Provide the (X, Y) coordinate of the cell's center where the given text is located.  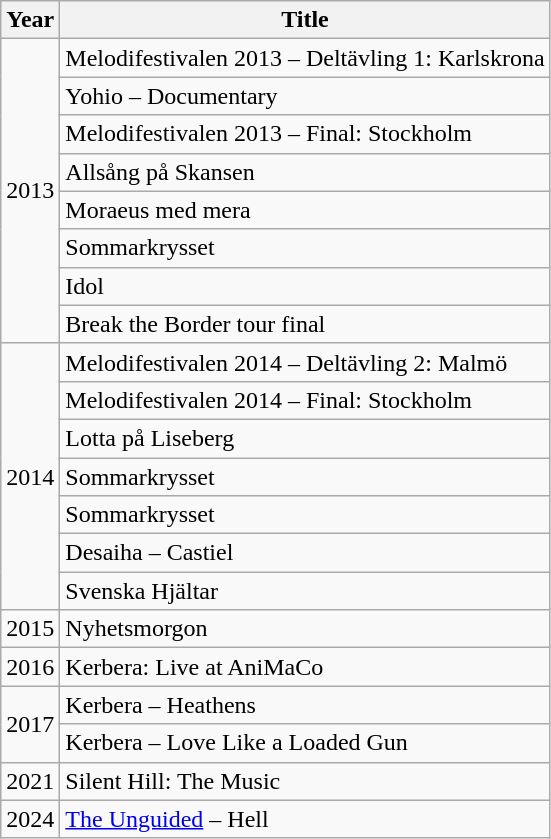
Year (30, 20)
Yohio – Documentary (305, 96)
Melodifestivalen 2014 – Deltävling 2: Malmö (305, 362)
Idol (305, 286)
Svenska Hjältar (305, 591)
2015 (30, 629)
Melodifestivalen 2013 – Final: Stockholm (305, 134)
Nyhetsmorgon (305, 629)
Melodifestivalen 2013 – Deltävling 1: Karlskrona (305, 58)
2013 (30, 191)
2017 (30, 724)
Lotta på Liseberg (305, 438)
Melodifestivalen 2014 – Final: Stockholm (305, 400)
2024 (30, 819)
The Unguided – Hell (305, 819)
2016 (30, 667)
Moraeus med mera (305, 210)
2021 (30, 781)
Kerbera – Heathens (305, 705)
Break the Border tour final (305, 324)
Silent Hill: The Music (305, 781)
2014 (30, 476)
Allsång på Skansen (305, 172)
Kerbera – Love Like a Loaded Gun (305, 743)
Kerbera: Live at AniMaCo (305, 667)
Desaiha – Castiel (305, 553)
Title (305, 20)
